Find where the given text appears and provide that cell's center as (X, Y) coordinate. 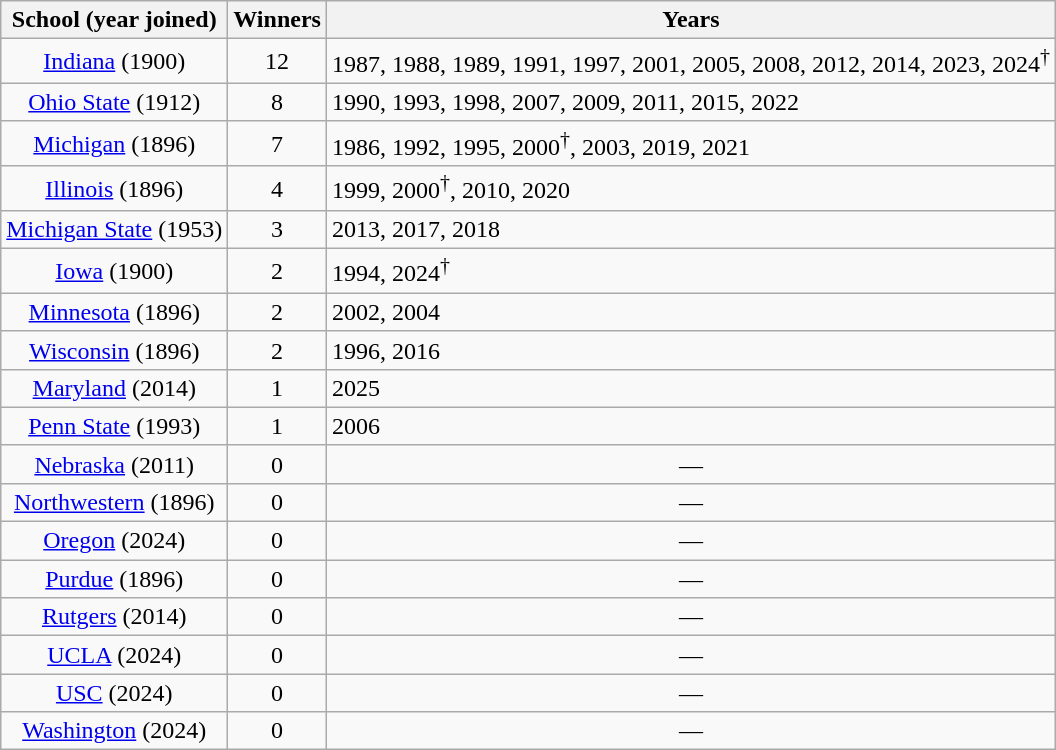
7 (278, 144)
Washington (2024) (114, 731)
Illinois (1896) (114, 188)
1994, 2024† (690, 272)
Wisconsin (1896) (114, 350)
Minnesota (1896) (114, 312)
1987, 1988, 1989, 1991, 1997, 2001, 2005, 2008, 2012, 2014, 2023, 2024† (690, 62)
Purdue (1896) (114, 579)
Oregon (2024) (114, 541)
Years (690, 20)
Winners (278, 20)
2025 (690, 388)
Michigan (1896) (114, 144)
UCLA (2024) (114, 655)
2013, 2017, 2018 (690, 230)
2002, 2004 (690, 312)
USC (2024) (114, 693)
1986, 1992, 1995, 2000†, 2003, 2019, 2021 (690, 144)
Michigan State (1953) (114, 230)
Nebraska (2011) (114, 464)
4 (278, 188)
Northwestern (1896) (114, 502)
Ohio State (1912) (114, 102)
Penn State (1993) (114, 426)
Rutgers (2014) (114, 617)
1996, 2016 (690, 350)
Iowa (1900) (114, 272)
2006 (690, 426)
3 (278, 230)
School (year joined) (114, 20)
Maryland (2014) (114, 388)
Indiana (1900) (114, 62)
1990, 1993, 1998, 2007, 2009, 2011, 2015, 2022 (690, 102)
1999, 2000†, 2010, 2020 (690, 188)
12 (278, 62)
8 (278, 102)
